Return (x, y) of the center of cell containing provided text 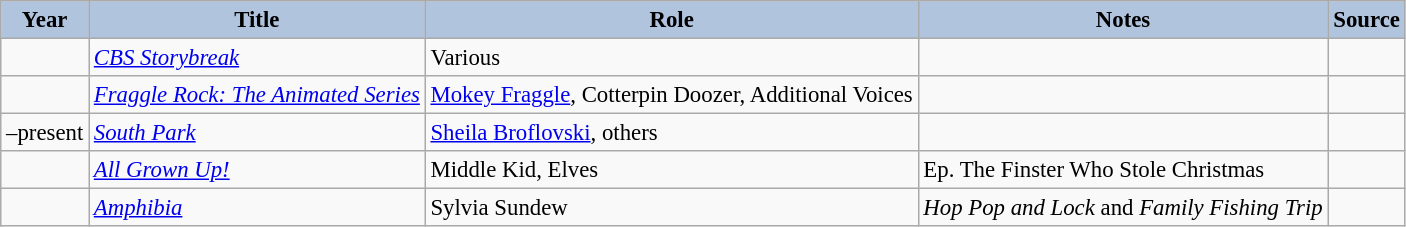
–present (45, 133)
Year (45, 20)
Hop Pop and Lock and Family Fishing Trip (1123, 208)
Amphibia (258, 208)
All Grown Up! (258, 170)
Title (258, 20)
Source (1366, 20)
Sylvia Sundew (672, 208)
Sheila Broflovski, others (672, 133)
South Park (258, 133)
Role (672, 20)
Various (672, 58)
Fraggle Rock: The Animated Series (258, 95)
Middle Kid, Elves (672, 170)
Notes (1123, 20)
CBS Storybreak (258, 58)
Mokey Fraggle, Cotterpin Doozer, Additional Voices (672, 95)
Ep. The Finster Who Stole Christmas (1123, 170)
